Locate the cell with the specified text and output its (x, y) center coordinate. 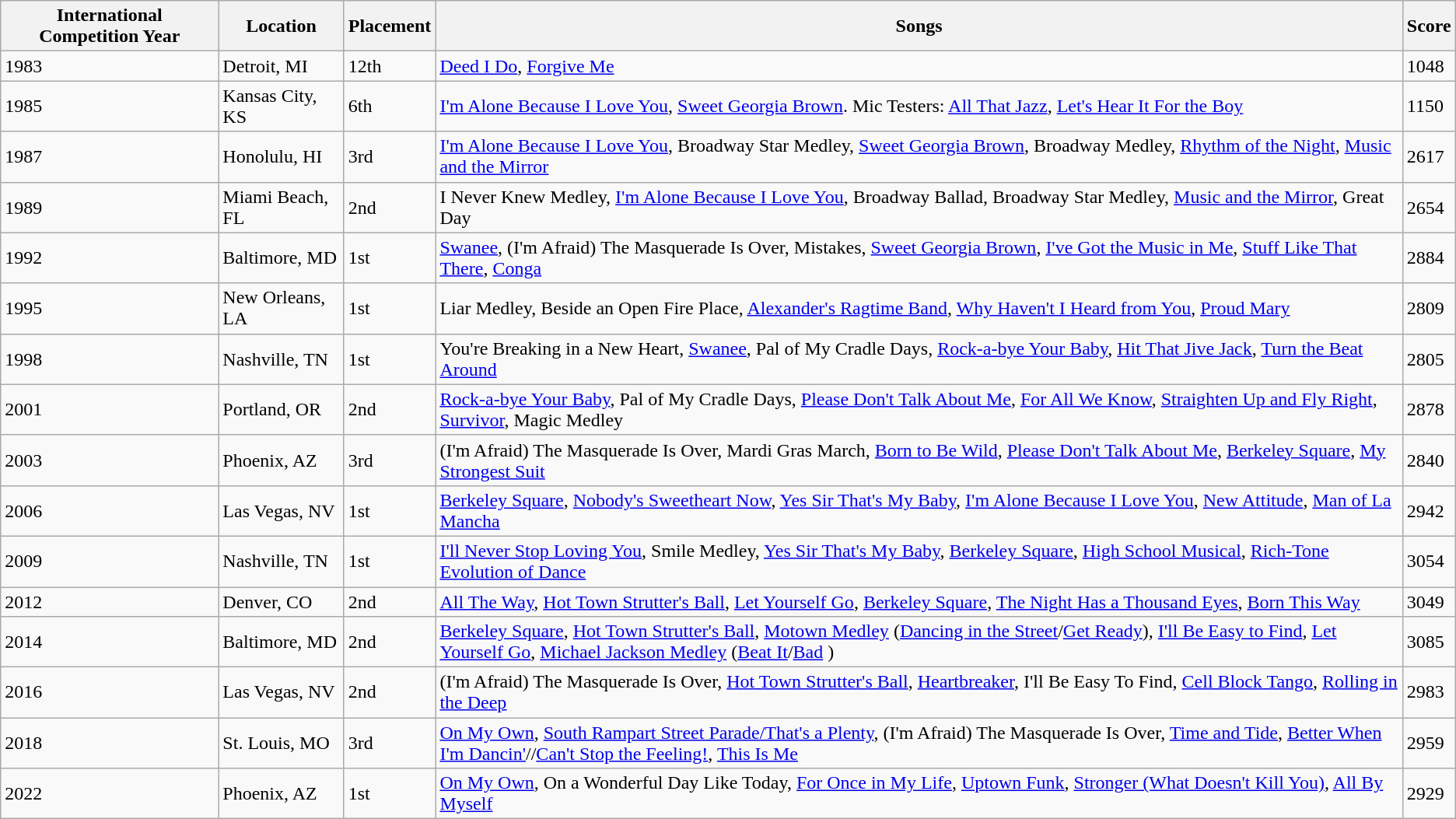
2016 (110, 692)
2001 (110, 409)
Berkeley Square, Nobody's Sweetheart Now, Yes Sir That's My Baby, I'm Alone Because I Love You, New Attitude, Man of La Mancha (919, 510)
2809 (1429, 308)
Rock-a-bye Your Baby, Pal of My Cradle Days, Please Don't Talk About Me, For All We Know, Straighten Up and Fly Right, Survivor, Magic Medley (919, 409)
1989 (110, 207)
2009 (110, 562)
2983 (1429, 692)
12th (390, 66)
2654 (1429, 207)
2884 (1429, 258)
New Orleans, LA (282, 308)
2840 (1429, 460)
Songs (919, 26)
2022 (110, 793)
2617 (1429, 157)
3085 (1429, 642)
International Competition Year (110, 26)
2018 (110, 744)
Deed I Do, Forgive Me (919, 66)
1987 (110, 157)
Miami Beach, FL (282, 207)
Denver, CO (282, 601)
3049 (1429, 601)
Detroit, MI (282, 66)
1048 (1429, 66)
1995 (110, 308)
2805 (1429, 359)
I Never Knew Medley, I'm Alone Because I Love You, Broadway Ballad, Broadway Star Medley, Music and the Mirror, Great Day (919, 207)
I'm Alone Because I Love You, Sweet Georgia Brown. Mic Testers: All That Jazz, Let's Hear It For the Boy (919, 106)
(I'm Afraid) The Masquerade Is Over, Hot Town Strutter's Ball, Heartbreaker, I'll Be Easy To Find, Cell Block Tango, Rolling in the Deep (919, 692)
1992 (110, 258)
2929 (1429, 793)
1150 (1429, 106)
3054 (1429, 562)
Liar Medley, Beside an Open Fire Place, Alexander's Ragtime Band, Why Haven't I Heard from You, Proud Mary (919, 308)
2012 (110, 601)
(I'm Afraid) The Masquerade Is Over, Mardi Gras March, Born to Be Wild, Please Don't Talk About Me, Berkeley Square, My Strongest Suit (919, 460)
2942 (1429, 510)
2878 (1429, 409)
2959 (1429, 744)
1983 (110, 66)
2014 (110, 642)
Swanee, (I'm Afraid) The Masquerade Is Over, Mistakes, Sweet Georgia Brown, I've Got the Music in Me, Stuff Like That There, Conga (919, 258)
1998 (110, 359)
I'll Never Stop Loving You, Smile Medley, Yes Sir That's My Baby, Berkeley Square, High School Musical, Rich-Tone Evolution of Dance (919, 562)
Kansas City, KS (282, 106)
Honolulu, HI (282, 157)
Portland, OR (282, 409)
St. Louis, MO (282, 744)
2003 (110, 460)
6th (390, 106)
2006 (110, 510)
Location (282, 26)
I'm Alone Because I Love You, Broadway Star Medley, Sweet Georgia Brown, Broadway Medley, Rhythm of the Night, Music and the Mirror (919, 157)
All The Way, Hot Town Strutter's Ball, Let Yourself Go, Berkeley Square, The Night Has a Thousand Eyes, Born This Way (919, 601)
You're Breaking in a New Heart, Swanee, Pal of My Cradle Days, Rock-a-bye Your Baby, Hit That Jive Jack, Turn the Beat Around (919, 359)
Placement (390, 26)
Score (1429, 26)
On My Own, On a Wonderful Day Like Today, For Once in My Life, Uptown Funk, Stronger (What Doesn't Kill You), All By Myself (919, 793)
1985 (110, 106)
